Output the [x, y] coordinate of the center of the cell containing the given text.  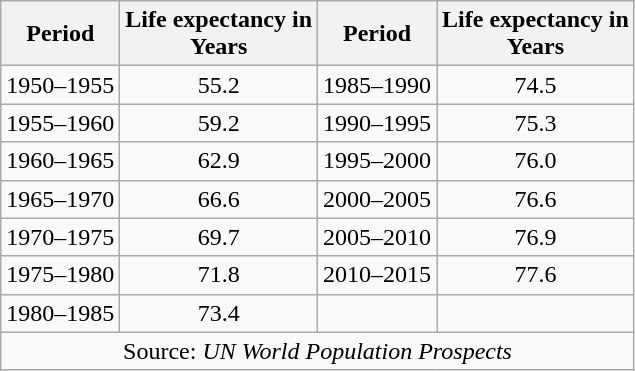
1950–1955 [60, 85]
71.8 [219, 275]
1970–1975 [60, 237]
77.6 [536, 275]
55.2 [219, 85]
62.9 [219, 161]
66.6 [219, 199]
73.4 [219, 313]
1965–1970 [60, 199]
1995–2000 [378, 161]
1960–1965 [60, 161]
75.3 [536, 123]
1975–1980 [60, 275]
59.2 [219, 123]
1955–1960 [60, 123]
2010–2015 [378, 275]
1990–1995 [378, 123]
69.7 [219, 237]
2000–2005 [378, 199]
1985–1990 [378, 85]
Source: UN World Population Prospects [318, 351]
1980–1985 [60, 313]
2005–2010 [378, 237]
74.5 [536, 85]
76.0 [536, 161]
76.6 [536, 199]
76.9 [536, 237]
